Scan for the cell matching the given text and deliver its (x, y) coordinate at center. 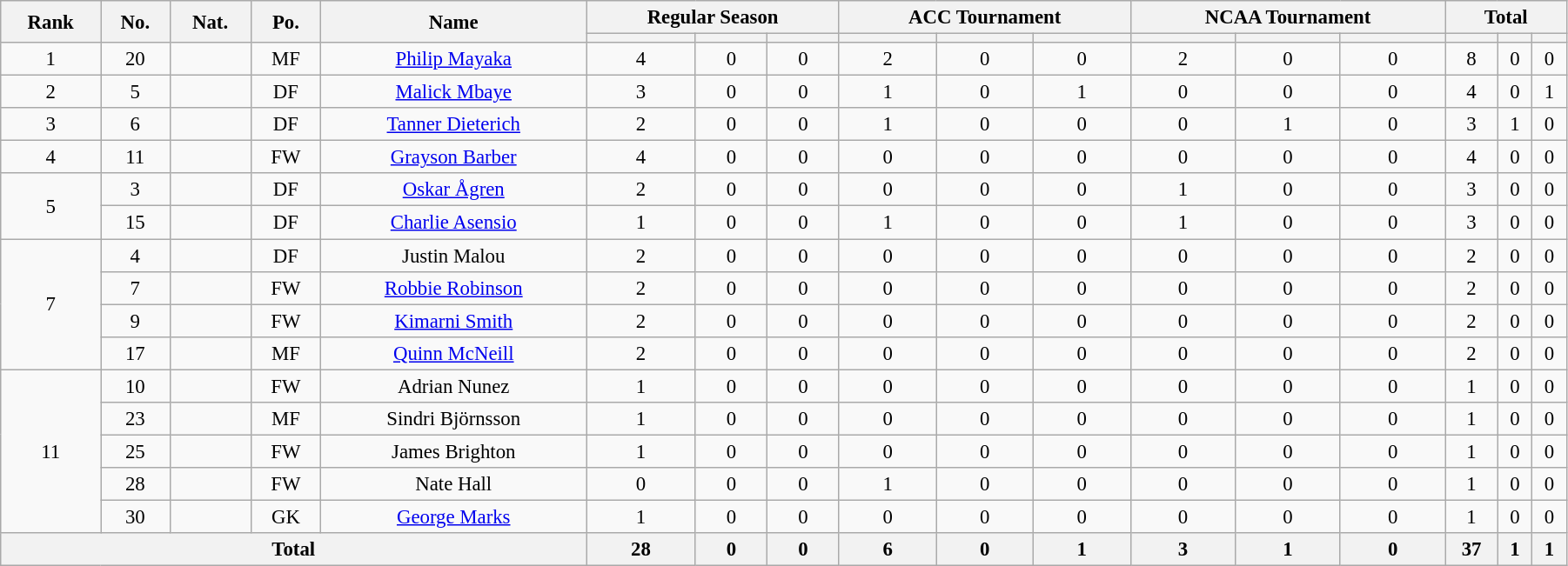
Sindri Björnsson (454, 419)
20 (136, 59)
James Brighton (454, 451)
30 (136, 516)
8 (1471, 59)
Grayson Barber (454, 157)
15 (136, 223)
Robbie Robinson (454, 288)
Name (454, 22)
Rank (50, 22)
23 (136, 419)
37 (1471, 549)
Oskar Ågren (454, 190)
Quinn McNeill (454, 353)
George Marks (454, 516)
Adrian Nunez (454, 386)
Malick Mbaye (454, 92)
10 (136, 386)
Justin Malou (454, 256)
No. (136, 22)
Philip Mayaka (454, 59)
Nat. (211, 22)
Regular Season (714, 17)
Tanner Dieterich (454, 124)
9 (136, 321)
ACC Tournament (985, 17)
25 (136, 451)
Nate Hall (454, 484)
Charlie Asensio (454, 223)
Po. (285, 22)
GK (285, 516)
NCAA Tournament (1288, 17)
Kimarni Smith (454, 321)
17 (136, 353)
